Detect which cell encompasses the target text, then output its (x, y) center coordinate. 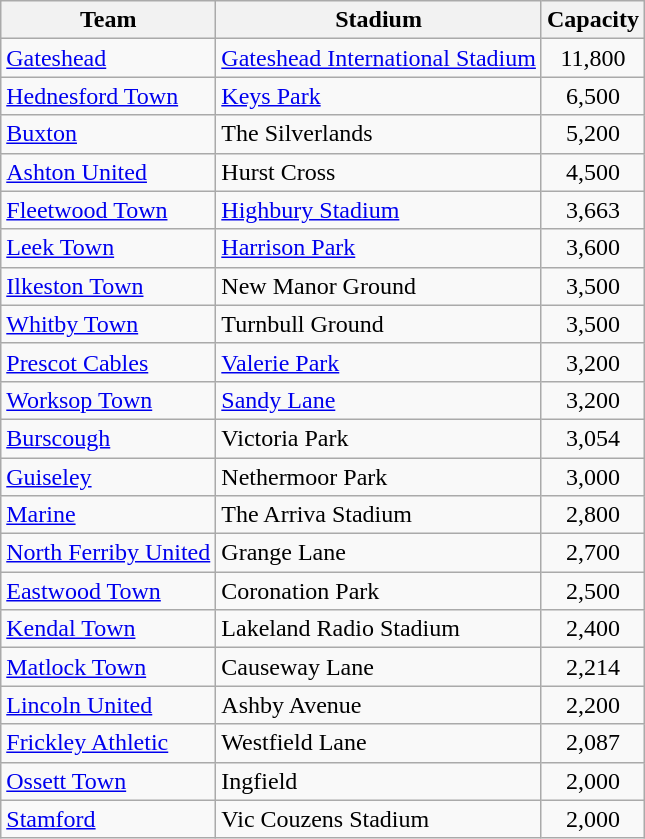
Prescot Cables (108, 362)
The Silverlands (379, 134)
Kendal Town (108, 629)
Gateshead International Stadium (379, 58)
Highbury Stadium (379, 210)
Hednesford Town (108, 96)
Causeway Lane (379, 667)
11,800 (592, 58)
2,400 (592, 629)
Victoria Park (379, 438)
2,214 (592, 667)
Ashby Avenue (379, 705)
3,663 (592, 210)
2,200 (592, 705)
Ossett Town (108, 781)
3,600 (592, 248)
Frickley Athletic (108, 743)
Team (108, 20)
Marine (108, 515)
6,500 (592, 96)
Lakeland Radio Stadium (379, 629)
New Manor Ground (379, 286)
Guiseley (108, 477)
Ingfield (379, 781)
Lincoln United (108, 705)
Capacity (592, 20)
Keys Park (379, 96)
Matlock Town (108, 667)
Leek Town (108, 248)
Nethermoor Park (379, 477)
2,800 (592, 515)
Stamford (108, 819)
2,087 (592, 743)
Valerie Park (379, 362)
Fleetwood Town (108, 210)
Ashton United (108, 172)
Westfield Lane (379, 743)
Stadium (379, 20)
Eastwood Town (108, 591)
Sandy Lane (379, 400)
Grange Lane (379, 553)
North Ferriby United (108, 553)
Harrison Park (379, 248)
3,054 (592, 438)
Vic Couzens Stadium (379, 819)
Coronation Park (379, 591)
2,500 (592, 591)
4,500 (592, 172)
Burscough (108, 438)
5,200 (592, 134)
Whitby Town (108, 324)
Turnbull Ground (379, 324)
Ilkeston Town (108, 286)
Worksop Town (108, 400)
Gateshead (108, 58)
Hurst Cross (379, 172)
3,000 (592, 477)
2,700 (592, 553)
Buxton (108, 134)
The Arriva Stadium (379, 515)
